Return the [X, Y] coordinate for the center point of the cell that contains the specified text.  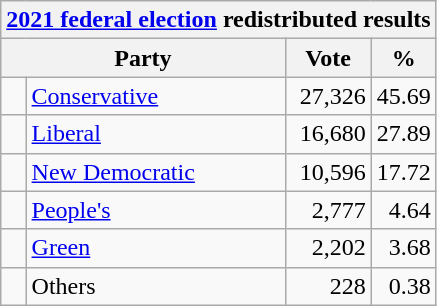
Party [143, 58]
27.89 [404, 134]
Green [156, 248]
Conservative [156, 96]
2,202 [328, 248]
% [404, 58]
Vote [328, 58]
228 [328, 286]
Others [156, 286]
16,680 [328, 134]
People's [156, 210]
17.72 [404, 172]
New Democratic [156, 172]
10,596 [328, 172]
0.38 [404, 286]
Liberal [156, 134]
45.69 [404, 96]
2021 federal election redistributed results [218, 20]
27,326 [328, 96]
2,777 [328, 210]
3.68 [404, 248]
4.64 [404, 210]
